Determine the (X, Y) coordinate at the center of the cell enclosing the given text.  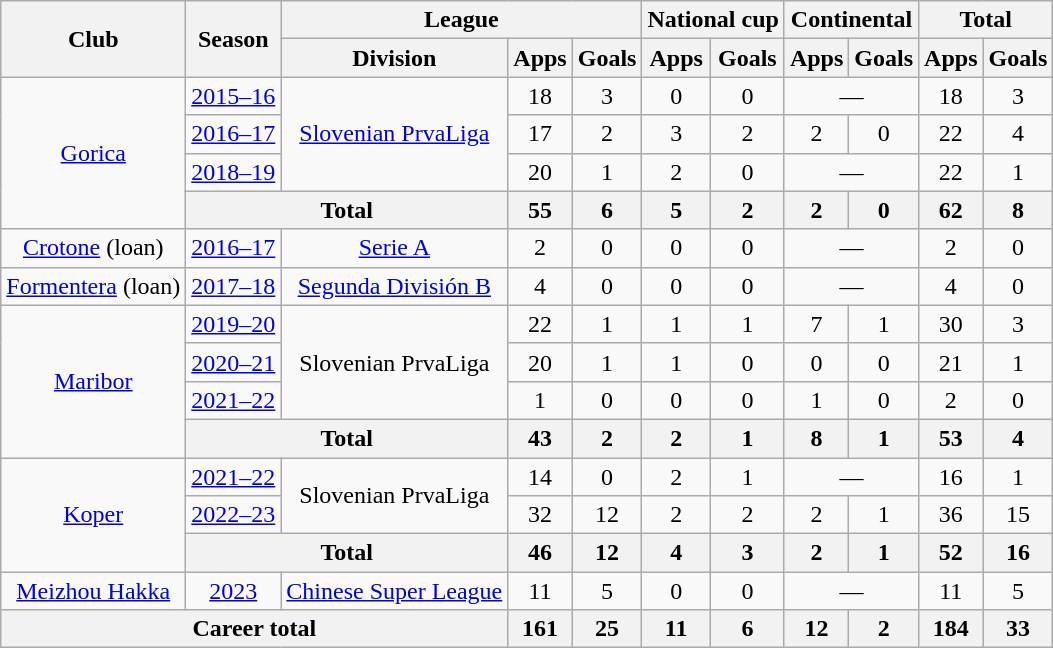
33 (1018, 629)
15 (1018, 515)
32 (540, 515)
53 (951, 438)
7 (816, 324)
Segunda División B (394, 286)
17 (540, 134)
Crotone (loan) (94, 248)
Club (94, 39)
21 (951, 362)
30 (951, 324)
2019–20 (234, 324)
25 (607, 629)
League (462, 20)
2018–19 (234, 172)
National cup (713, 20)
Chinese Super League (394, 591)
161 (540, 629)
Meizhou Hakka (94, 591)
14 (540, 477)
Season (234, 39)
184 (951, 629)
36 (951, 515)
2017–18 (234, 286)
46 (540, 553)
2020–21 (234, 362)
Serie A (394, 248)
2015–16 (234, 96)
Gorica (94, 153)
Division (394, 58)
Formentera (loan) (94, 286)
Career total (254, 629)
Continental (851, 20)
55 (540, 210)
43 (540, 438)
62 (951, 210)
2022–23 (234, 515)
52 (951, 553)
2023 (234, 591)
Koper (94, 515)
Maribor (94, 381)
